Return the (X, Y) coordinate for the center point of the cell that contains the specified text.  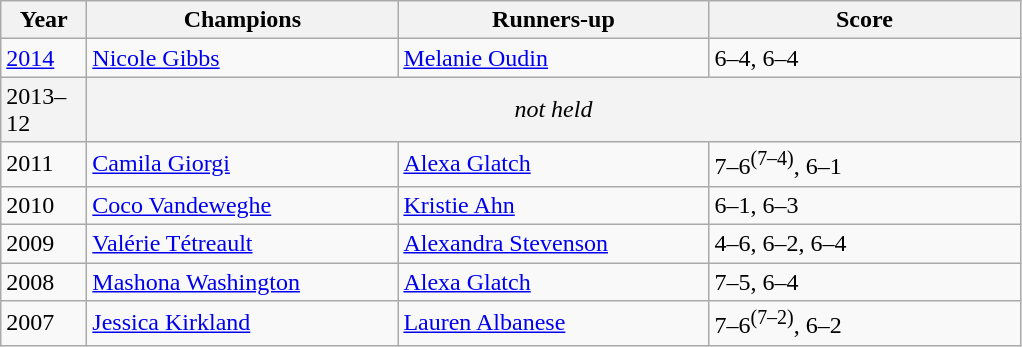
Runners-up (554, 20)
6–4, 6–4 (864, 58)
Score (864, 20)
Alexandra Stevenson (554, 244)
7–6(7–4), 6–1 (864, 164)
4–6, 6–2, 6–4 (864, 244)
Lauren Albanese (554, 324)
2009 (44, 244)
Coco Vandeweghe (242, 205)
Kristie Ahn (554, 205)
not held (554, 110)
2011 (44, 164)
Year (44, 20)
2008 (44, 282)
7–5, 6–4 (864, 282)
Champions (242, 20)
2013–12 (44, 110)
Jessica Kirkland (242, 324)
Mashona Washington (242, 282)
2010 (44, 205)
Camila Giorgi (242, 164)
6–1, 6–3 (864, 205)
2007 (44, 324)
Valérie Tétreault (242, 244)
Melanie Oudin (554, 58)
2014 (44, 58)
7–6(7–2), 6–2 (864, 324)
Nicole Gibbs (242, 58)
